Capture the cell that displays the provided text and extract its [x, y] central coordinate. 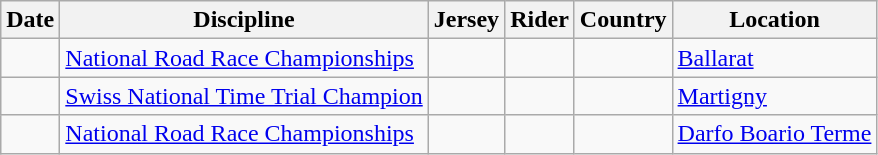
Swiss National Time Trial Champion [244, 96]
Rider [540, 20]
Country [623, 20]
Date [30, 20]
Martigny [774, 96]
Location [774, 20]
Ballarat [774, 58]
Jersey [466, 20]
Discipline [244, 20]
Darfo Boario Terme [774, 134]
